Identify which cell holds the provided text, then report its [x, y] central coordinate. 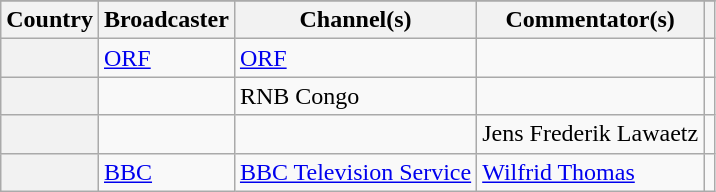
Jens Frederik Lawaetz [590, 134]
BBC [166, 172]
Broadcaster [166, 20]
BBC Television Service [355, 172]
Wilfrid Thomas [590, 172]
Country [50, 20]
Channel(s) [355, 20]
Commentator(s) [590, 20]
RNB Congo [355, 96]
